Identify which cell holds the provided text, then report its [x, y] central coordinate. 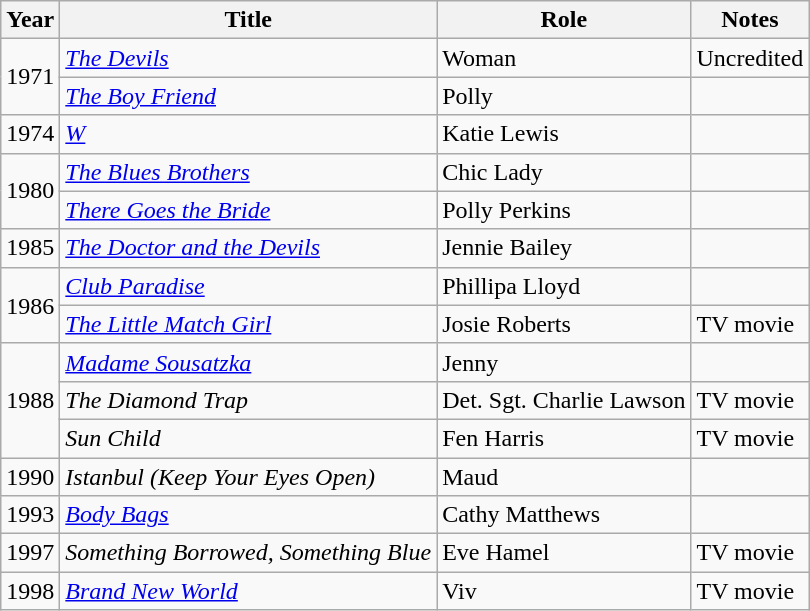
Madame Sousatzka [248, 362]
Club Paradise [248, 286]
Polly [564, 96]
Viv [564, 591]
Fen Harris [564, 438]
Jennie Bailey [564, 248]
1990 [30, 477]
W [248, 134]
Uncredited [750, 58]
Phillipa Lloyd [564, 286]
1998 [30, 591]
1974 [30, 134]
The Little Match Girl [248, 324]
Notes [750, 20]
Role [564, 20]
Body Bags [248, 515]
Josie Roberts [564, 324]
Sun Child [248, 438]
1988 [30, 400]
Title [248, 20]
1985 [30, 248]
Eve Hamel [564, 553]
Jenny [564, 362]
The Boy Friend [248, 96]
The Blues Brothers [248, 172]
Katie Lewis [564, 134]
Year [30, 20]
Chic Lady [564, 172]
Something Borrowed, Something Blue [248, 553]
The Devils [248, 58]
Woman [564, 58]
Det. Sgt. Charlie Lawson [564, 400]
The Diamond Trap [248, 400]
There Goes the Bride [248, 210]
Maud [564, 477]
Polly Perkins [564, 210]
Istanbul (Keep Your Eyes Open) [248, 477]
Brand New World [248, 591]
The Doctor and the Devils [248, 248]
1997 [30, 553]
1971 [30, 77]
1993 [30, 515]
1986 [30, 305]
Cathy Matthews [564, 515]
1980 [30, 191]
